From the cell containing the given text, extract its center point as [x, y] coordinate. 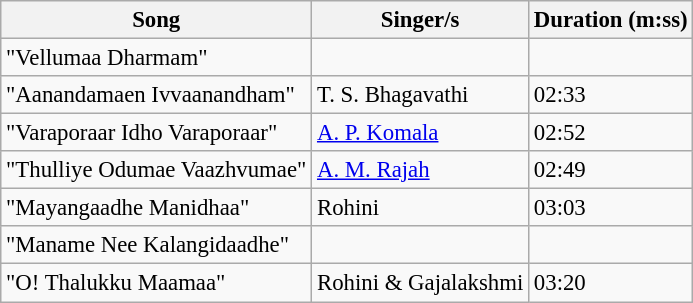
02:52 [611, 133]
A. M. Rajah [420, 170]
Rohini & Gajalakshmi [420, 283]
Duration (m:ss) [611, 20]
Rohini [420, 208]
03:03 [611, 208]
T. S. Bhagavathi [420, 95]
Song [156, 20]
"Vellumaa Dharmam" [156, 58]
"O! Thalukku Maamaa" [156, 283]
"Aanandamaen Ivvaanandham" [156, 95]
A. P. Komala [420, 133]
02:33 [611, 95]
"Maname Nee Kalangidaadhe" [156, 245]
Singer/s [420, 20]
03:20 [611, 283]
"Varaporaar Idho Varaporaar" [156, 133]
"Mayangaadhe Manidhaa" [156, 208]
"Thulliye Odumae Vaazhvumae" [156, 170]
02:49 [611, 170]
